Capture the cell that displays the provided text and extract its (x, y) central coordinate. 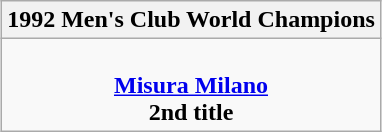
Misura Milano2nd title (192, 85)
1992 Men's Club World Champions (192, 20)
